Detect which cell encompasses the target text, then output its (x, y) center coordinate. 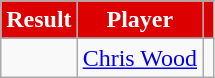
Result (39, 20)
Player (140, 20)
Chris Wood (140, 58)
